Locate the cell with the specified text and output its (X, Y) center coordinate. 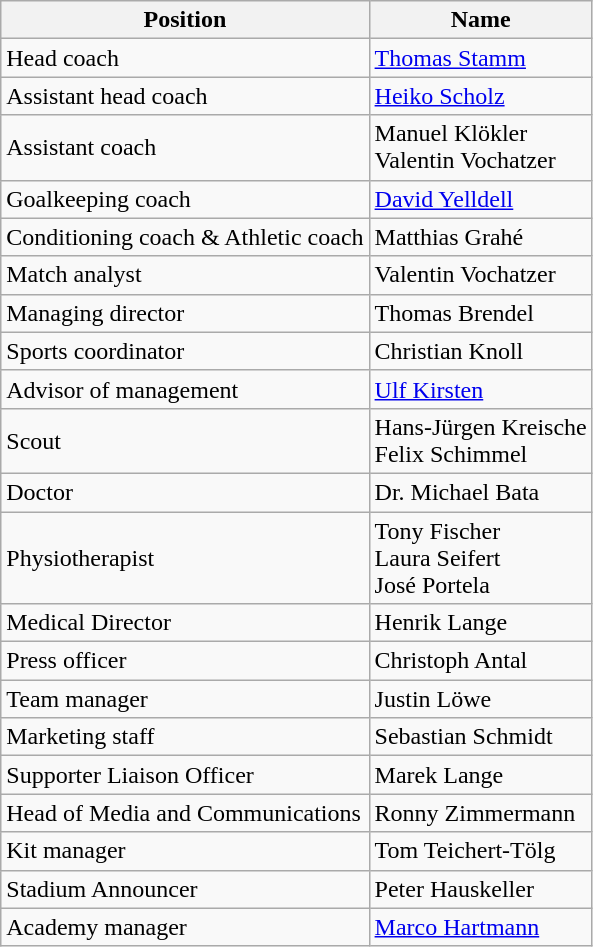
Marco Hartmann (480, 927)
Hans-Jürgen Kreische Felix Schimmel (480, 440)
Thomas Stamm (480, 58)
Scout (185, 440)
Assistant coach (185, 148)
Match analyst (185, 275)
Physiotherapist (185, 558)
Dr. Michael Bata (480, 492)
Christian Knoll (480, 351)
Heiko Scholz (480, 96)
Press officer (185, 661)
Goalkeeping coach (185, 199)
Tom Teichert-Tölg (480, 851)
Manuel Klökler Valentin Vochatzer (480, 148)
David Yelldell (480, 199)
Tony Fischer Laura Seifert José Portela (480, 558)
Team manager (185, 699)
Advisor of management (185, 389)
Conditioning coach & Athletic coach (185, 237)
Position (185, 20)
Valentin Vochatzer (480, 275)
Christoph Antal (480, 661)
Matthias Grahé (480, 237)
Supporter Liaison Officer (185, 775)
Doctor (185, 492)
Managing director (185, 313)
Head coach (185, 58)
Sports coordinator (185, 351)
Marek Lange (480, 775)
Peter Hauskeller (480, 889)
Ulf Kirsten (480, 389)
Thomas Brendel (480, 313)
Ronny Zimmermann (480, 813)
Kit manager (185, 851)
Henrik Lange (480, 623)
Justin Löwe (480, 699)
Medical Director (185, 623)
Sebastian Schmidt (480, 737)
Name (480, 20)
Stadium Announcer (185, 889)
Head of Media and Communications (185, 813)
Academy manager (185, 927)
Marketing staff (185, 737)
Assistant head coach (185, 96)
